Provide the (X, Y) coordinate of the cell's center where the given text is located.  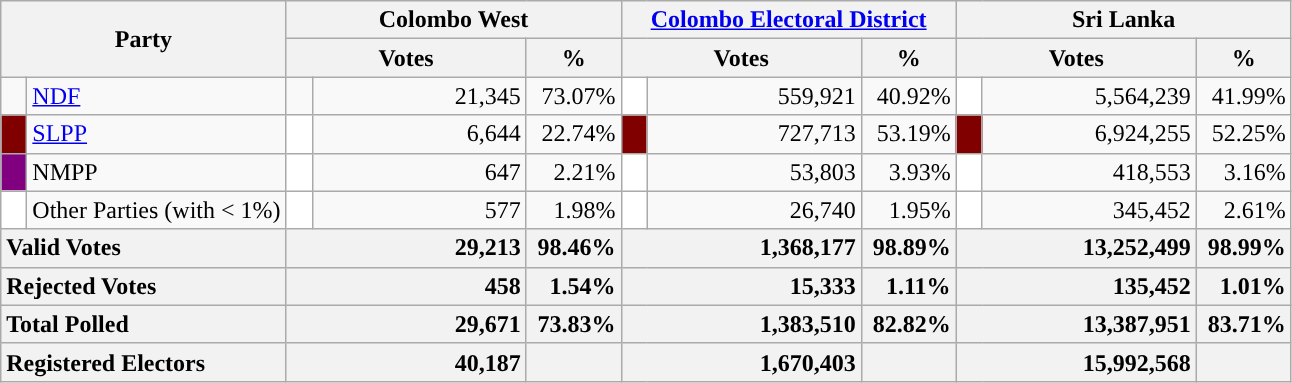
135,452 (1076, 286)
73.83% (574, 324)
73.07% (574, 96)
Registered Electors (144, 362)
1.95% (908, 210)
1.01% (1244, 286)
98.46% (574, 248)
647 (419, 172)
13,252,499 (1076, 248)
82.82% (908, 324)
2.61% (1244, 210)
577 (419, 210)
345,452 (1089, 210)
Colombo West (454, 20)
418,553 (1089, 172)
458 (406, 286)
2.21% (574, 172)
Total Polled (144, 324)
6,924,255 (1089, 134)
Valid Votes (144, 248)
Colombo Electoral District (788, 20)
1.98% (574, 210)
1,670,403 (741, 362)
SLPP (156, 134)
98.89% (908, 248)
98.99% (1244, 248)
1.54% (574, 286)
41.99% (1244, 96)
53.19% (908, 134)
3.16% (1244, 172)
13,387,951 (1076, 324)
40,187 (406, 362)
52.25% (1244, 134)
26,740 (754, 210)
5,564,239 (1089, 96)
Other Parties (with < 1%) (156, 210)
Sri Lanka (1124, 20)
727,713 (754, 134)
40.92% (908, 96)
29,671 (406, 324)
15,333 (741, 286)
15,992,568 (1076, 362)
NMPP (156, 172)
Party (144, 39)
6,644 (419, 134)
3.93% (908, 172)
53,803 (754, 172)
NDF (156, 96)
1,368,177 (741, 248)
29,213 (406, 248)
Rejected Votes (144, 286)
559,921 (754, 96)
1,383,510 (741, 324)
21,345 (419, 96)
22.74% (574, 134)
1.11% (908, 286)
83.71% (1244, 324)
